Return the (x, y) coordinate for the center point of the cell that contains the specified text.  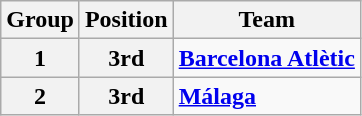
Team (266, 20)
Group (40, 20)
2 (40, 96)
1 (40, 58)
Position (126, 20)
Málaga (266, 96)
Barcelona Atlètic (266, 58)
